Return the (x, y) coordinate for the center point of the cell that contains the specified text.  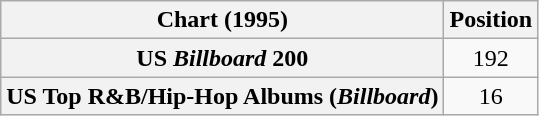
16 (491, 96)
Position (491, 20)
US Billboard 200 (222, 58)
192 (491, 58)
US Top R&B/Hip-Hop Albums (Billboard) (222, 96)
Chart (1995) (222, 20)
